Provide the [x, y] coordinate of the cell's center where the given text is located.  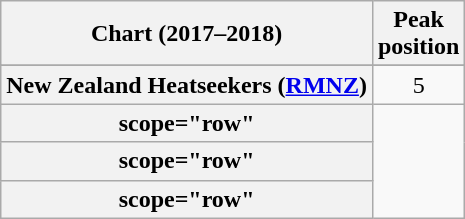
5 [418, 85]
New Zealand Heatseekers (RMNZ) [187, 85]
Chart (2017–2018) [187, 34]
Peak position [418, 34]
